Capture the cell that displays the provided text and extract its (X, Y) central coordinate. 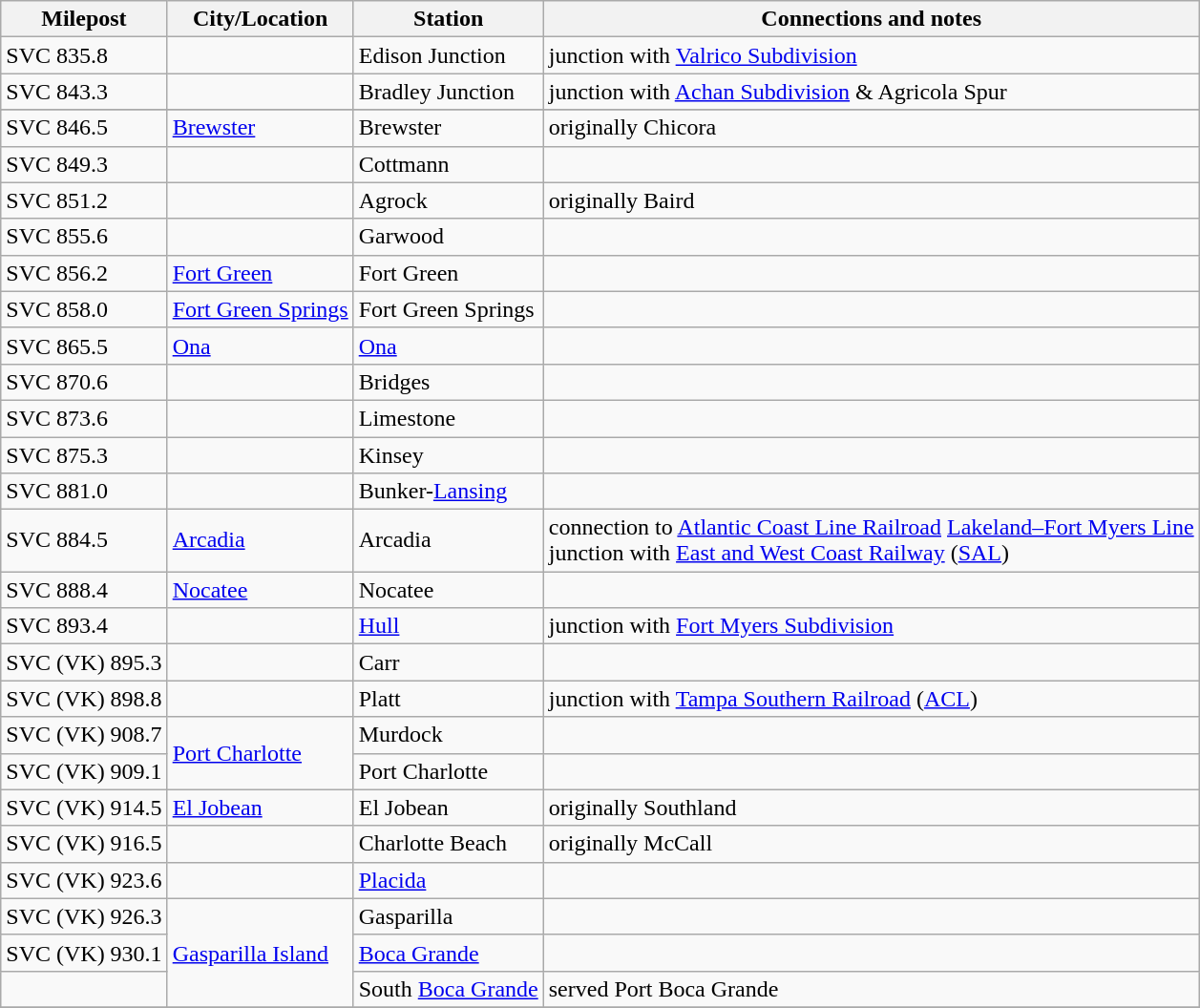
originally McCall (871, 844)
Station (449, 19)
SVC (VK) 923.6 (84, 880)
Gasparilla Island (260, 953)
junction with Tampa Southern Railroad (ACL) (871, 699)
South Boca Grande (449, 989)
Bradley Junction (449, 92)
SVC (VK) 909.1 (84, 771)
Kinsey (449, 455)
Cottmann (449, 164)
SVC 881.0 (84, 492)
SVC 884.5 (84, 540)
junction with Valrico Subdivision (871, 55)
Garwood (449, 237)
SVC 855.6 (84, 237)
Bunker-Lansing (449, 492)
SVC 865.5 (84, 346)
connection to Atlantic Coast Line Railroad Lakeland–Fort Myers Linejunction with East and West Coast Railway (SAL) (871, 540)
Placida (449, 880)
SVC (VK) 898.8 (84, 699)
SVC (VK) 916.5 (84, 844)
Murdock (449, 735)
SVC 851.2 (84, 200)
SVC 858.0 (84, 309)
Carr (449, 662)
SVC 849.3 (84, 164)
Gasparilla (449, 916)
SVC 888.4 (84, 590)
Charlotte Beach (449, 844)
Hull (449, 626)
Connections and notes (871, 19)
SVC (VK) 908.7 (84, 735)
junction with Achan Subdivision & Agricola Spur (871, 92)
Limestone (449, 418)
SVC 873.6 (84, 418)
SVC 843.3 (84, 92)
Boca Grande (449, 953)
SVC 856.2 (84, 273)
served Port Boca Grande (871, 989)
SVC 893.4 (84, 626)
SVC (VK) 914.5 (84, 808)
SVC 846.5 (84, 128)
Milepost (84, 19)
SVC (VK) 930.1 (84, 953)
SVC 835.8 (84, 55)
City/Location (260, 19)
Bridges (449, 382)
Agrock (449, 200)
SVC 875.3 (84, 455)
originally Chicora (871, 128)
originally Baird (871, 200)
Edison Junction (449, 55)
SVC (VK) 926.3 (84, 916)
SVC (VK) 895.3 (84, 662)
SVC 870.6 (84, 382)
junction with Fort Myers Subdivision (871, 626)
originally Southland (871, 808)
Platt (449, 699)
